Capture the cell that displays the provided text and extract its (x, y) central coordinate. 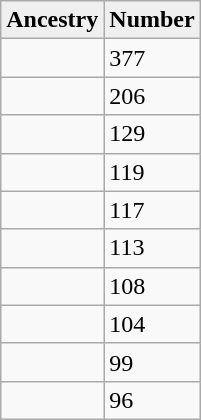
377 (152, 58)
Ancestry (52, 20)
99 (152, 362)
117 (152, 210)
113 (152, 248)
Number (152, 20)
119 (152, 172)
96 (152, 400)
206 (152, 96)
108 (152, 286)
104 (152, 324)
129 (152, 134)
